Detect which cell encompasses the target text, then output its [x, y] center coordinate. 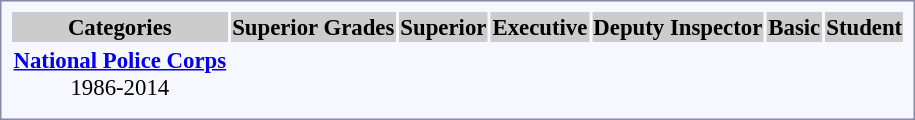
Superior [444, 27]
Student [864, 27]
Categories [120, 27]
National Police Corps1986-2014 [120, 74]
Superior Grades [314, 27]
Deputy Inspector [678, 27]
Executive [540, 27]
Basic [794, 27]
